Identify which cell holds the provided text, then report its (X, Y) central coordinate. 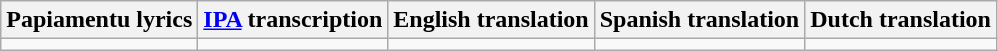
IPA transcription (293, 20)
English translation (491, 20)
Spanish translation (699, 20)
Dutch translation (901, 20)
Papiamentu lyrics (100, 20)
